Locate the cell with the specified text and output its [X, Y] center coordinate. 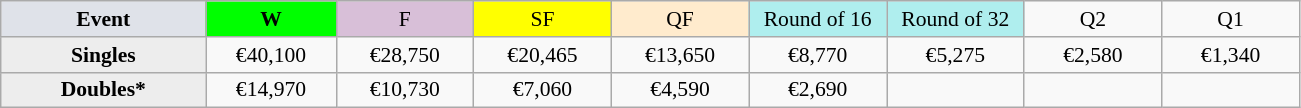
Round of 16 [818, 19]
€1,340 [1231, 55]
€2,580 [1093, 55]
€7,060 [543, 90]
€5,275 [955, 55]
€14,970 [271, 90]
€2,690 [818, 90]
Round of 32 [955, 19]
W [271, 19]
Q1 [1231, 19]
SF [543, 19]
QF [680, 19]
€8,770 [818, 55]
Q2 [1093, 19]
F [405, 19]
€10,730 [405, 90]
€40,100 [271, 55]
€20,465 [543, 55]
Singles [104, 55]
€28,750 [405, 55]
€13,650 [680, 55]
€4,590 [680, 90]
Doubles* [104, 90]
Event [104, 19]
